Return the (X, Y) coordinate for the center point of the cell that contains the specified text.  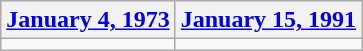
January 4, 1973 (88, 20)
January 15, 1991 (268, 20)
